From the cell containing the given text, extract its center point as (x, y) coordinate. 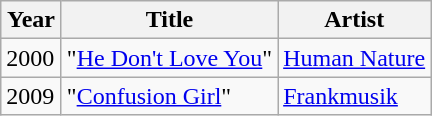
2000 (32, 58)
Human Nature (354, 58)
Frankmusik (354, 96)
Artist (354, 20)
Year (32, 20)
"He Don't Love You" (169, 58)
"Confusion Girl" (169, 96)
Title (169, 20)
2009 (32, 96)
